Search for the cell housing the specified text and yield its (X, Y) center coordinate. 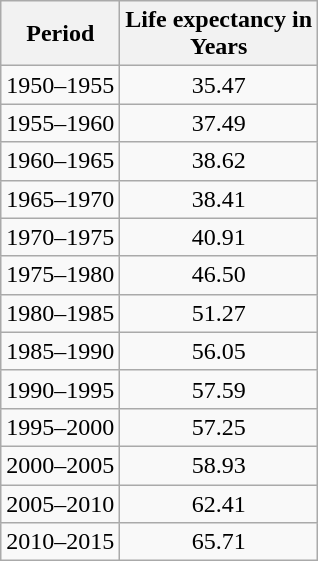
1965–1970 (60, 199)
1975–1980 (60, 275)
1950–1955 (60, 85)
56.05 (219, 351)
58.93 (219, 465)
1955–1960 (60, 123)
40.91 (219, 237)
1980–1985 (60, 313)
Life expectancy in Years (219, 34)
Period (60, 34)
65.71 (219, 542)
35.47 (219, 85)
38.41 (219, 199)
2005–2010 (60, 503)
2000–2005 (60, 465)
46.50 (219, 275)
1960–1965 (60, 161)
51.27 (219, 313)
1985–1990 (60, 351)
62.41 (219, 503)
2010–2015 (60, 542)
1970–1975 (60, 237)
38.62 (219, 161)
37.49 (219, 123)
1995–2000 (60, 427)
57.25 (219, 427)
57.59 (219, 389)
1990–1995 (60, 389)
